Detect which cell encompasses the target text, then output its (x, y) center coordinate. 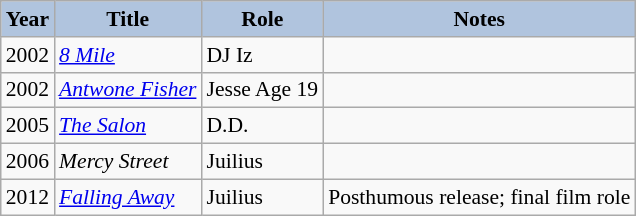
2006 (28, 162)
The Salon (128, 126)
Role (262, 19)
Year (28, 19)
8 Mile (128, 55)
Antwone Fisher (128, 90)
Title (128, 19)
DJ Iz (262, 55)
2005 (28, 126)
Jesse Age 19 (262, 90)
D.D. (262, 126)
Falling Away (128, 197)
2012 (28, 197)
Mercy Street (128, 162)
Notes (479, 19)
Posthumous release; final film role (479, 197)
